Detect which cell encompasses the target text, then output its [X, Y] center coordinate. 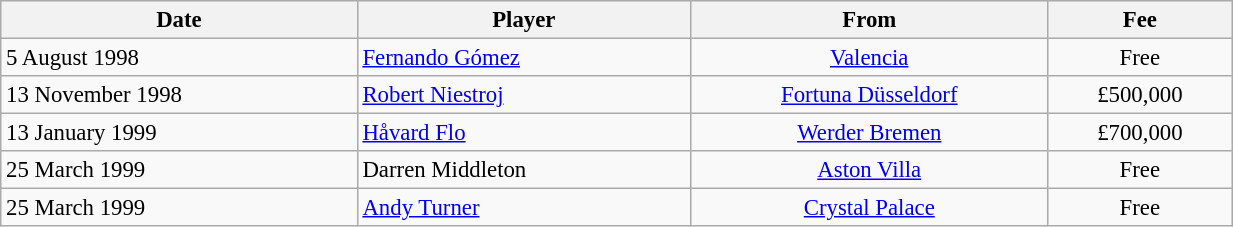
13 January 1999 [179, 133]
Date [179, 20]
Andy Turner [524, 208]
Håvard Flo [524, 133]
13 November 1998 [179, 95]
Fernando Gómez [524, 58]
£500,000 [1140, 95]
Robert Niestroj [524, 95]
From [869, 20]
5 August 1998 [179, 58]
Werder Bremen [869, 133]
Fortuna Düsseldorf [869, 95]
Crystal Palace [869, 208]
Fee [1140, 20]
£700,000 [1140, 133]
Aston Villa [869, 170]
Valencia [869, 58]
Player [524, 20]
Darren Middleton [524, 170]
